Provide the [x, y] coordinate of the cell's center where the given text is located.  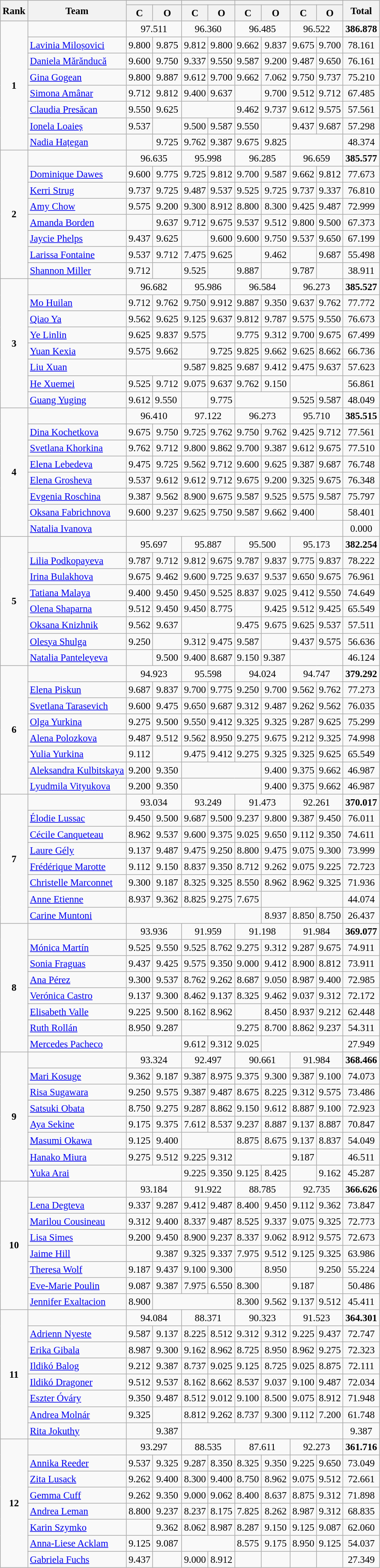
67.499 [362, 335]
Svetlana Khorkina [77, 448]
Ana Pérez [77, 980]
385.577 [362, 158]
Amy Chow [77, 207]
Erika Gibala [77, 1350]
Anne Etienne [77, 899]
46.511 [362, 1157]
Eve-Marie Poulin [77, 1286]
72.923 [362, 1109]
74.649 [362, 593]
70.847 [362, 1125]
9.050 [276, 980]
54.049 [362, 1141]
Aya Sekine [77, 1125]
8.062 [195, 1527]
Karin Szymko [77, 1527]
8.637 [276, 1495]
9.875 [168, 45]
95.173 [317, 545]
6.550 [221, 1286]
74.611 [362, 835]
Gabriela Fuchs [77, 1560]
95.887 [208, 545]
7.062 [276, 78]
66.736 [362, 351]
Satsuki Obata [77, 1109]
72.172 [362, 996]
75.797 [362, 496]
Mo Huilan [77, 303]
93.249 [208, 803]
8.575 [248, 1544]
Dominique Dawes [77, 174]
8.175 [221, 1511]
54.037 [362, 1544]
10 [14, 1245]
8.775 [221, 609]
7.825 [248, 1511]
Aleksandra Kulbitskaya [77, 770]
Mónica Martín [77, 947]
382.254 [362, 545]
1 [14, 86]
9.912 [221, 303]
91.922 [208, 1189]
95.500 [262, 545]
Olga Yurkina [77, 722]
57.561 [362, 110]
8.462 [195, 996]
Lisa Simes [77, 1238]
76.748 [362, 464]
73.486 [362, 1092]
72.323 [362, 1350]
8.262 [276, 1511]
8.550 [248, 883]
Rita Jokuthy [77, 1431]
75.299 [362, 722]
Lilia Podkopayeva [77, 561]
385.527 [362, 287]
361.716 [362, 1447]
370.017 [362, 803]
96.584 [262, 287]
8.425 [276, 1173]
364.301 [362, 1318]
77.673 [362, 174]
8.237 [195, 1511]
94.747 [317, 674]
45.411 [362, 1302]
Kerri Strug [77, 190]
Alena Polozkova [77, 738]
8.850 [303, 915]
7.612 [195, 1125]
Dina Kochetkova [77, 432]
Olena Shaparna [77, 609]
97.122 [208, 416]
Svetlana Tarasevich [77, 706]
Elena Piskun [77, 690]
Larissa Fontaine [77, 255]
He Xuemei [77, 384]
8.825 [195, 899]
Ildikó Balog [77, 1366]
94.024 [262, 674]
8.450 [276, 1012]
88.535 [208, 1447]
Total [362, 11]
94.923 [154, 674]
Anna-Liese Acklam [77, 1544]
Andrea Leman [77, 1511]
379.292 [362, 674]
Laure Gély [77, 851]
67.485 [362, 94]
72.661 [362, 1479]
Sonia Fraguas [77, 964]
7 [14, 859]
12 [14, 1503]
91.959 [208, 931]
88.371 [208, 1318]
Claudia Presăcan [77, 110]
72.723 [362, 867]
77.561 [362, 432]
56.861 [362, 384]
Oksana Fabrichnova [77, 513]
95.998 [208, 158]
72.999 [362, 207]
Andrea Molnár [77, 1415]
71.936 [362, 883]
9.862 [221, 448]
57.511 [362, 625]
96.635 [154, 158]
Amanda Borden [77, 222]
96.360 [208, 29]
Irina Bulakhova [77, 577]
75.210 [362, 78]
Natalia Ivanova [77, 529]
97.511 [154, 29]
76.161 [362, 61]
63.986 [362, 1253]
90.661 [262, 1060]
93.936 [154, 931]
Gemma Cuff [77, 1495]
Theresa Wolf [77, 1270]
5 [14, 601]
72.985 [362, 980]
78.161 [362, 45]
76.348 [362, 480]
3 [14, 344]
71.898 [362, 1495]
368.466 [362, 1060]
94.084 [154, 1318]
Guang Yuging [77, 400]
Mercedes Pacheco [77, 1044]
Annika Reeder [77, 1463]
Carine Muntoni [77, 915]
8 [14, 987]
58.401 [362, 513]
90.323 [262, 1318]
72.111 [362, 1366]
93.034 [154, 803]
385.515 [362, 416]
Élodie Lussac [77, 818]
95.986 [208, 287]
27.349 [362, 1560]
369.077 [362, 931]
62.448 [362, 1012]
Elisabeth Valle [77, 1012]
Yuan Kexia [77, 351]
8.350 [221, 1463]
Lavinia Miloșovici [77, 45]
0.000 [362, 529]
91.523 [317, 1318]
72.747 [362, 1334]
27.949 [362, 1044]
56.636 [362, 642]
Cécile Canqueteau [77, 835]
Lena Degteva [77, 1205]
67.199 [362, 239]
74.998 [362, 738]
54.311 [362, 1028]
71.948 [362, 1399]
95.697 [154, 545]
Rank [14, 11]
46.124 [362, 657]
44.074 [362, 899]
Ruth Rollán [77, 1028]
91.473 [262, 803]
2 [14, 214]
73.999 [362, 851]
Shannon Miller [77, 271]
55.224 [362, 1270]
Simona Amânar [77, 94]
88.785 [262, 1189]
48.049 [362, 400]
8.287 [248, 1527]
72.034 [362, 1382]
87.611 [262, 1447]
Oksana Knizhnik [77, 625]
7.675 [248, 899]
Evgenia Roschina [77, 496]
Daniela Mărănducă [77, 61]
Masumi Okawa [77, 1141]
96.659 [317, 158]
Yuka Arai [77, 1173]
50.486 [362, 1286]
72.773 [362, 1221]
7.200 [330, 1415]
68.835 [362, 1511]
386.878 [362, 29]
93.297 [154, 1447]
8.712 [248, 867]
Liu Xuan [77, 368]
9.012 [221, 1399]
73.847 [362, 1205]
8.525 [248, 1221]
76.011 [362, 818]
Jaime Hill [77, 1253]
8.700 [276, 1028]
Ionela Loaieș [77, 126]
48.374 [362, 142]
74.073 [362, 1076]
77.273 [362, 690]
55.498 [362, 255]
26.437 [362, 915]
8.975 [221, 1076]
Adrienn Nyeste [77, 1334]
Hanako Miura [77, 1157]
Ye Linlin [77, 335]
57.623 [362, 368]
Frédérique Marotte [77, 867]
76.673 [362, 319]
77.510 [362, 448]
Elena Grosheva [77, 480]
Team [77, 11]
Zita Lusack [77, 1479]
76.961 [362, 577]
96.485 [262, 29]
96.522 [317, 29]
76.810 [362, 190]
6 [14, 730]
92.735 [317, 1189]
96.410 [154, 416]
Jennifer Exaltacion [77, 1302]
Olesya Shulga [77, 642]
92.273 [317, 1447]
96.682 [154, 287]
11 [14, 1375]
Ildikó Dragoner [77, 1382]
57.298 [362, 126]
Eszter Óváry [77, 1399]
73.049 [362, 1463]
38.911 [362, 271]
74.911 [362, 947]
Christelle Marconnet [77, 883]
Qiao Ya [77, 319]
4 [14, 472]
Gina Gogean [77, 78]
73.911 [362, 964]
92.497 [208, 1060]
Jaycie Phelps [77, 239]
Verónica Castro [77, 996]
95.598 [208, 674]
Mari Kosuge [77, 1076]
Tatiana Malaya [77, 593]
91.198 [262, 931]
Lyudmila Vityukova [77, 786]
72.673 [362, 1238]
93.184 [154, 1189]
Marilou Cousineau [77, 1221]
7.475 [195, 255]
366.626 [362, 1189]
Natalia Panteleyeva [77, 657]
67.373 [362, 222]
61.748 [362, 1415]
77.772 [362, 303]
45.287 [362, 1173]
9 [14, 1117]
8.500 [276, 1399]
Nadia Hațegan [77, 142]
Risa Sugawara [77, 1092]
Elena Lebedeva [77, 464]
Yulia Yurkina [77, 754]
92.261 [317, 803]
62.060 [362, 1527]
78.222 [362, 561]
95.710 [317, 416]
76.035 [362, 706]
96.285 [262, 158]
93.324 [154, 1060]
